Determine the (x, y) coordinate at the center of the cell enclosing the given text.  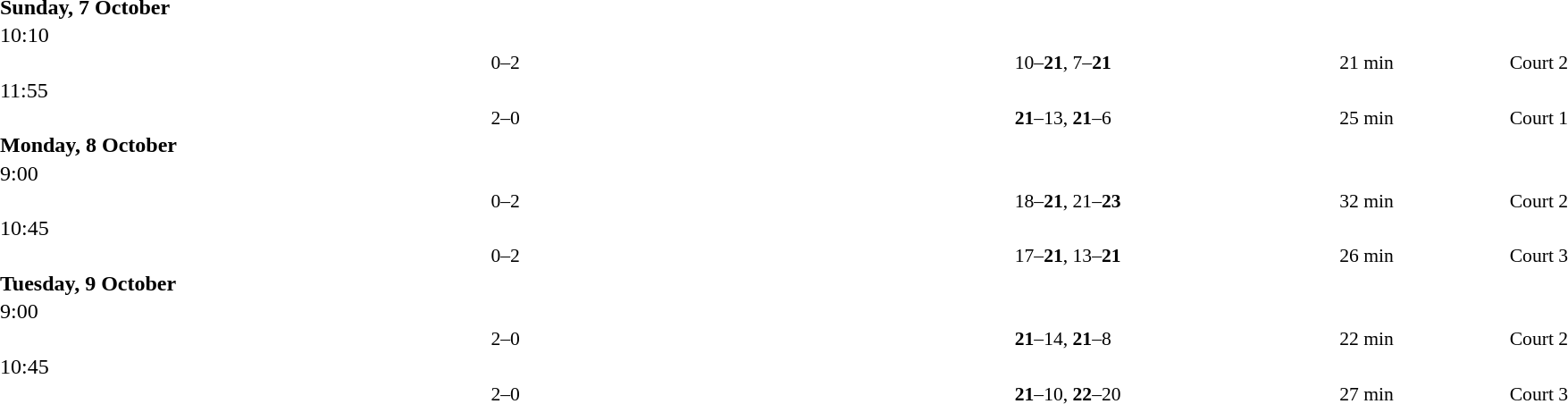
25 min (1422, 118)
21–14, 21–8 (1175, 339)
21 min (1422, 63)
26 min (1422, 256)
17–21, 13–21 (1175, 256)
10–21, 7–21 (1175, 63)
21–13, 21–6 (1175, 118)
32 min (1422, 200)
22 min (1422, 339)
18–21, 21–23 (1175, 200)
